Scan for the cell matching the given text and deliver its (x, y) coordinate at center. 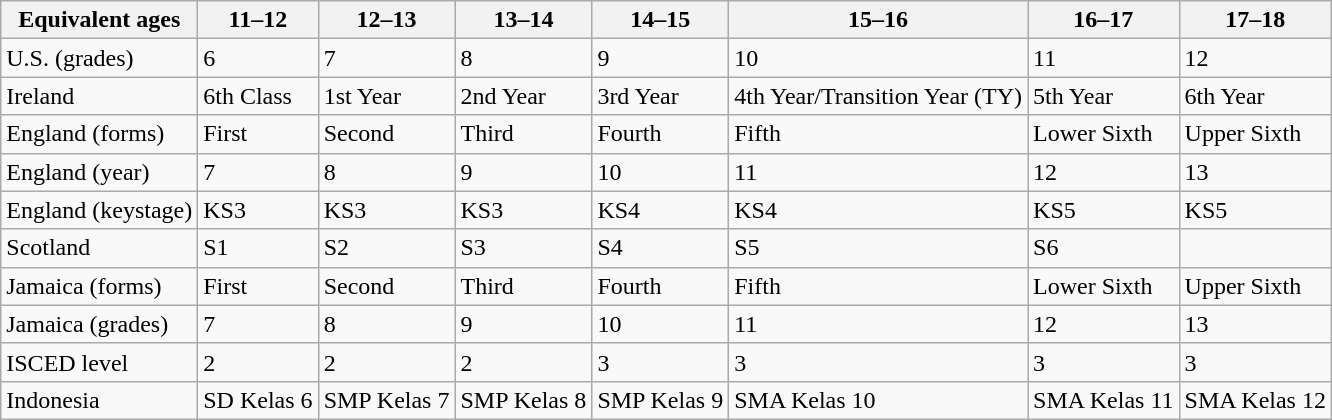
15–16 (878, 20)
S4 (660, 248)
5th Year (1104, 96)
S6 (1104, 248)
SMP Kelas 8 (524, 400)
S2 (386, 248)
6 (258, 58)
ISCED level (100, 362)
SMA Kelas 10 (878, 400)
SMP Kelas 7 (386, 400)
SMP Kelas 9 (660, 400)
14–15 (660, 20)
S5 (878, 248)
2nd Year (524, 96)
13–14 (524, 20)
Jamaica (grades) (100, 324)
England (keystage) (100, 210)
U.S. (grades) (100, 58)
17–18 (1255, 20)
Equivalent ages (100, 20)
16–17 (1104, 20)
SMA Kelas 12 (1255, 400)
6th Class (258, 96)
Jamaica (forms) (100, 286)
Indonesia (100, 400)
3rd Year (660, 96)
Scotland (100, 248)
4th Year/Transition Year (TY) (878, 96)
6th Year (1255, 96)
11–12 (258, 20)
S3 (524, 248)
England (forms) (100, 134)
Ireland (100, 96)
SD Kelas 6 (258, 400)
1st Year (386, 96)
SMA Kelas 11 (1104, 400)
S1 (258, 248)
12–13 (386, 20)
England (year) (100, 172)
